Detect which cell encompasses the target text, then output its (x, y) center coordinate. 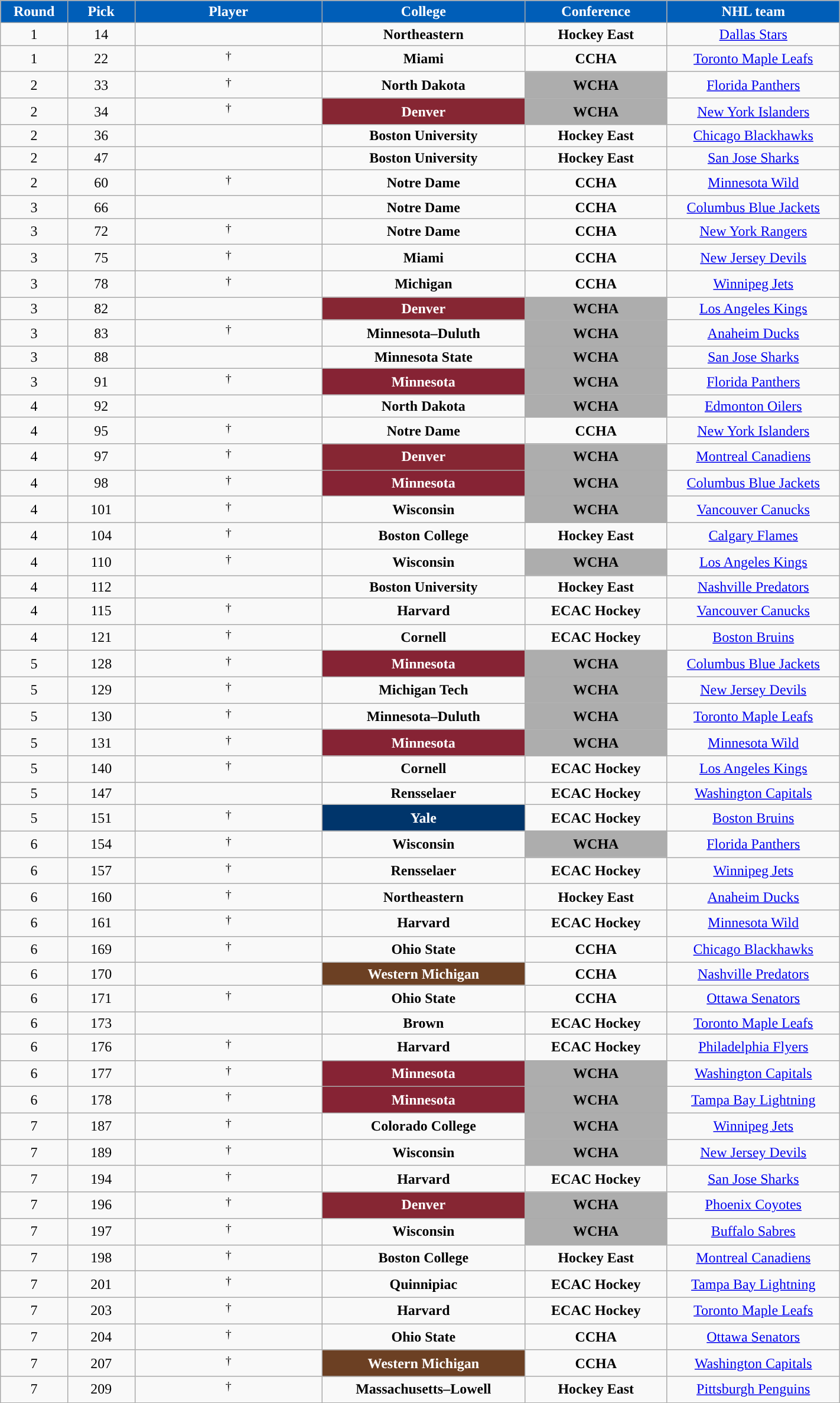
177 (101, 1073)
173 (101, 1023)
129 (101, 690)
189 (101, 1152)
197 (101, 1232)
78 (101, 284)
196 (101, 1206)
101 (101, 509)
204 (101, 1337)
178 (101, 1100)
Calgary Flames (753, 535)
201 (101, 1285)
112 (101, 587)
110 (101, 563)
140 (101, 769)
22 (101, 59)
66 (101, 207)
169 (101, 949)
82 (101, 308)
Philadelphia Flyers (753, 1047)
College (423, 12)
176 (101, 1047)
104 (101, 535)
154 (101, 844)
170 (101, 974)
Yale (423, 818)
91 (101, 382)
151 (101, 818)
36 (101, 136)
Conference (595, 12)
171 (101, 999)
130 (101, 716)
147 (101, 794)
72 (101, 232)
33 (101, 85)
Minnesota State (423, 358)
Michigan (423, 284)
Buffalo Sabres (753, 1232)
NHL team (753, 12)
Dallas Stars (753, 34)
14 (101, 34)
Phoenix Coyotes (753, 1206)
Edmonton Oilers (753, 406)
Pick (101, 12)
209 (101, 1390)
131 (101, 742)
97 (101, 457)
60 (101, 183)
Quinnipiac (423, 1285)
95 (101, 430)
New York Rangers (753, 232)
128 (101, 664)
160 (101, 897)
Massachusetts–Lowell (423, 1390)
161 (101, 923)
47 (101, 158)
34 (101, 111)
Michigan Tech (423, 690)
157 (101, 871)
121 (101, 637)
83 (101, 333)
Player (228, 12)
Pittsburgh Penguins (753, 1390)
88 (101, 358)
207 (101, 1363)
75 (101, 258)
187 (101, 1126)
Brown (423, 1023)
92 (101, 406)
194 (101, 1178)
203 (101, 1311)
98 (101, 483)
Round (34, 12)
115 (101, 611)
198 (101, 1258)
Colorado College (423, 1126)
